Determine the [X, Y] coordinate at the center of the cell enclosing the given text.  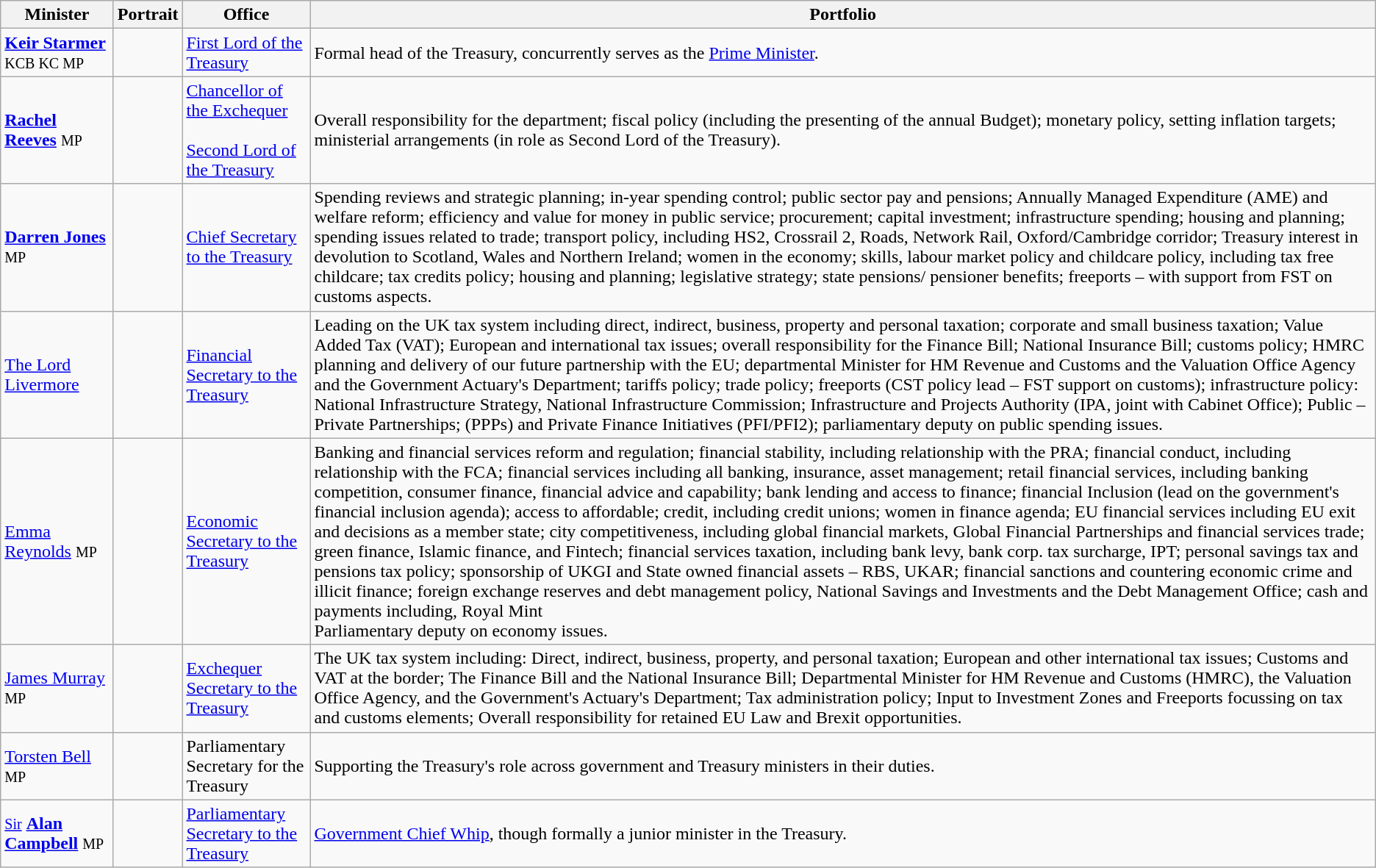
Sir Alan Campbell MP [57, 833]
Financial Secretary to the Treasury [246, 375]
Chief Secretary to the Treasury [246, 247]
Chancellor of the ExchequerSecond Lord of the Treasury [246, 130]
Torsten Bell MP [57, 766]
James Murray MP [57, 688]
Exchequer Secretary to the Treasury [246, 688]
Government Chief Whip, though formally a junior minister in the Treasury. [842, 833]
Supporting the Treasury's role across government and Treasury ministers in their duties. [842, 766]
Formal head of the Treasury, concurrently serves as the Prime Minister. [842, 53]
Emma Reynolds MP [57, 541]
Minister [57, 15]
Portfolio [842, 15]
Office [246, 15]
First Lord of the Treasury [246, 53]
Portrait [148, 15]
Keir Starmer KCB KC MP [57, 53]
Parliamentary Secretary for the Treasury [246, 766]
Rachel Reeves MP [57, 130]
Darren Jones MP [57, 247]
Parliamentary Secretary to the Treasury [246, 833]
Economic Secretary to the Treasury [246, 541]
The Lord Livermore [57, 375]
